Return the (X, Y) coordinate for the center point of the cell that contains the specified text.  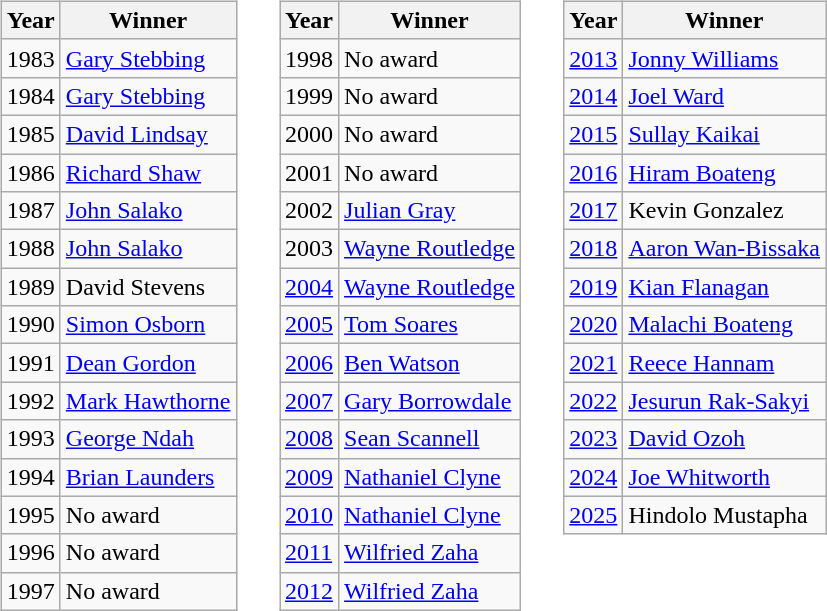
2013 (594, 58)
Sullay Kaikai (724, 134)
1996 (30, 553)
2019 (594, 287)
2023 (594, 439)
2020 (594, 325)
1984 (30, 96)
Hiram Boateng (724, 173)
2006 (310, 363)
2009 (310, 477)
2004 (310, 287)
2001 (310, 173)
1999 (310, 96)
Kevin Gonzalez (724, 211)
Joe Whitworth (724, 477)
1986 (30, 173)
1994 (30, 477)
Reece Hannam (724, 363)
1998 (310, 58)
1989 (30, 287)
2016 (594, 173)
Aaron Wan-Bissaka (724, 249)
2018 (594, 249)
David Lindsay (148, 134)
1992 (30, 401)
Mark Hawthorne (148, 401)
1991 (30, 363)
Kian Flanagan (724, 287)
Simon Osborn (148, 325)
1987 (30, 211)
2007 (310, 401)
2005 (310, 325)
2021 (594, 363)
2011 (310, 553)
2015 (594, 134)
2024 (594, 477)
2025 (594, 515)
2008 (310, 439)
Brian Launders (148, 477)
2000 (310, 134)
Joel Ward (724, 96)
1988 (30, 249)
Dean Gordon (148, 363)
Ben Watson (430, 363)
1995 (30, 515)
Gary Borrowdale (430, 401)
2010 (310, 515)
1985 (30, 134)
David Ozoh (724, 439)
1993 (30, 439)
Malachi Boateng (724, 325)
2002 (310, 211)
2012 (310, 591)
1997 (30, 591)
David Stevens (148, 287)
Hindolo Mustapha (724, 515)
Jonny Williams (724, 58)
2003 (310, 249)
Julian Gray (430, 211)
1983 (30, 58)
2017 (594, 211)
Tom Soares (430, 325)
1990 (30, 325)
George Ndah (148, 439)
2022 (594, 401)
2014 (594, 96)
Jesurun Rak-Sakyi (724, 401)
Sean Scannell (430, 439)
Richard Shaw (148, 173)
